Find where the given text appears and provide that cell's center as (X, Y) coordinate. 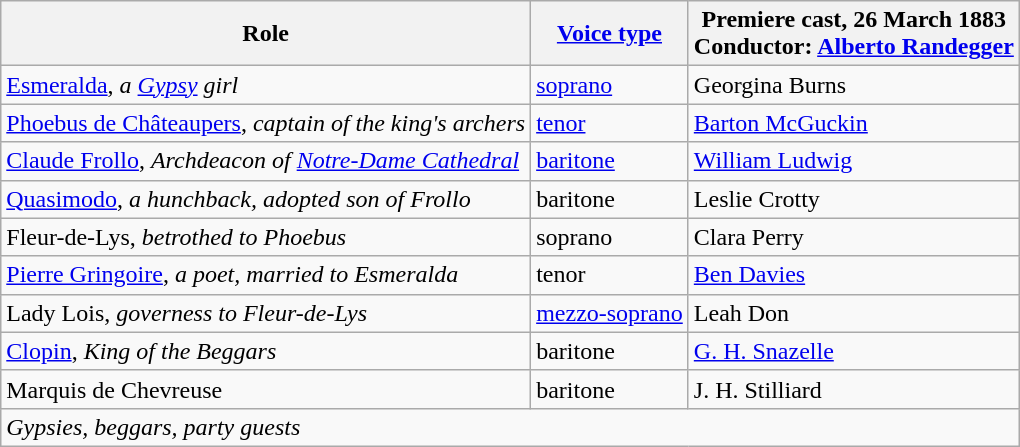
Fleur-de-Lys, betrothed to Phoebus (266, 237)
Barton McGuckin (854, 123)
Gypsies, beggars, party guests (510, 427)
Esmeralda, a Gypsy girl (266, 85)
Pierre Gringoire, a poet, married to Esmeralda (266, 275)
Clopin, King of the Beggars (266, 351)
Voice type (610, 34)
Phoebus de Châteaupers, captain of the king's archers (266, 123)
J. H. Stilliard (854, 389)
Ben Davies (854, 275)
Leah Don (854, 313)
Premiere cast, 26 March 1883Conductor: Alberto Randegger (854, 34)
G. H. Snazelle (854, 351)
William Ludwig (854, 161)
Leslie Crotty (854, 199)
Lady Lois, governess to Fleur-de-Lys (266, 313)
Clara Perry (854, 237)
mezzo-soprano (610, 313)
Georgina Burns (854, 85)
Role (266, 34)
Quasimodo, a hunchback, adopted son of Frollo (266, 199)
Claude Frollo, Archdeacon of Notre-Dame Cathedral (266, 161)
Marquis de Chevreuse (266, 389)
